Scan for the cell matching the given text and deliver its (x, y) coordinate at center. 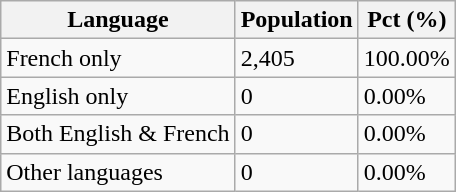
100.00% (406, 58)
English only (118, 96)
Pct (%) (406, 20)
Language (118, 20)
Population (296, 20)
2,405 (296, 58)
French only (118, 58)
Both English & French (118, 134)
Other languages (118, 172)
